Extract the [x, y] coordinate from the center of the cell holding the provided text.  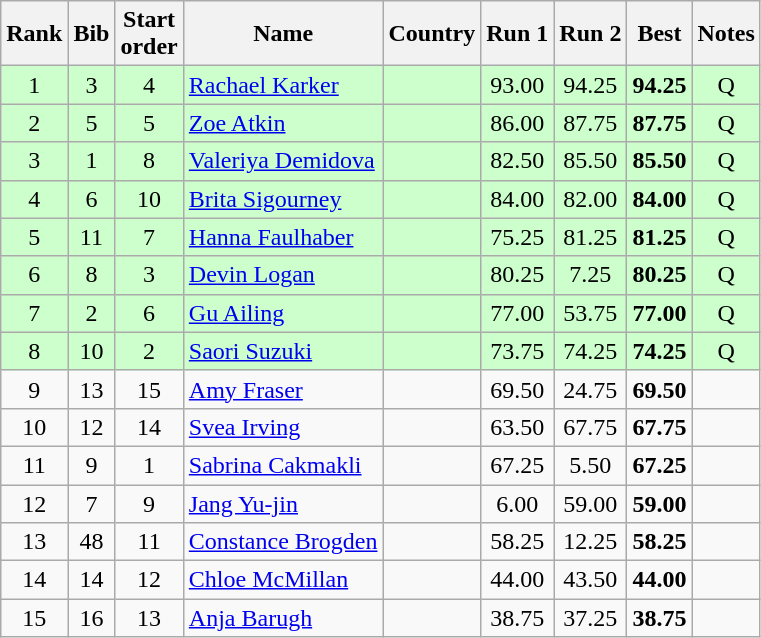
Sabrina Cakmakli [283, 465]
Anja Barugh [283, 618]
Country [432, 34]
Jang Yu-jin [283, 503]
Zoe Atkin [283, 123]
7.25 [590, 275]
Notes [726, 34]
Valeriya Demidova [283, 161]
63.50 [518, 427]
Rachael Karker [283, 85]
Devin Logan [283, 275]
Startorder [149, 34]
Rank [34, 34]
Amy Fraser [283, 389]
Chloe McMillan [283, 580]
Run 2 [590, 34]
Gu Ailing [283, 313]
Brita Sigourney [283, 199]
24.75 [590, 389]
Svea Irving [283, 427]
Run 1 [518, 34]
Name [283, 34]
Constance Brogden [283, 542]
Hanna Faulhaber [283, 237]
53.75 [590, 313]
Best [660, 34]
48 [92, 542]
12.25 [590, 542]
73.75 [518, 351]
Bib [92, 34]
82.00 [590, 199]
Saori Suzuki [283, 351]
86.00 [518, 123]
16 [92, 618]
37.25 [590, 618]
75.25 [518, 237]
93.00 [518, 85]
5.50 [590, 465]
6.00 [518, 503]
82.50 [518, 161]
43.50 [590, 580]
